Pinpoint the cell where the given text exists, returning its (X, Y) midpoint coordinate. 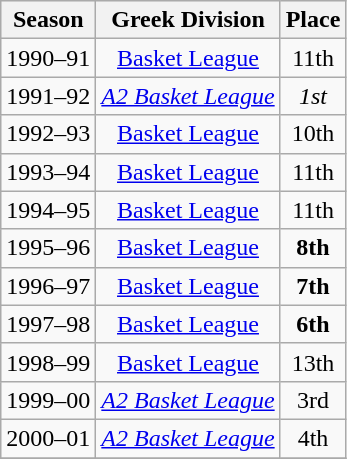
13th (313, 362)
1993–94 (48, 172)
7th (313, 286)
1992–93 (48, 134)
4th (313, 438)
1995–96 (48, 248)
1991–92 (48, 96)
Greek Division (188, 20)
1998–99 (48, 362)
1994–95 (48, 210)
3rd (313, 400)
1996–97 (48, 286)
8th (313, 248)
Place (313, 20)
1st (313, 96)
1997–98 (48, 324)
1990–91 (48, 58)
1999–00 (48, 400)
6th (313, 324)
2000–01 (48, 438)
Season (48, 20)
10th (313, 134)
